For the text-containing cell, return its midpoint in [x, y] coordinate format. 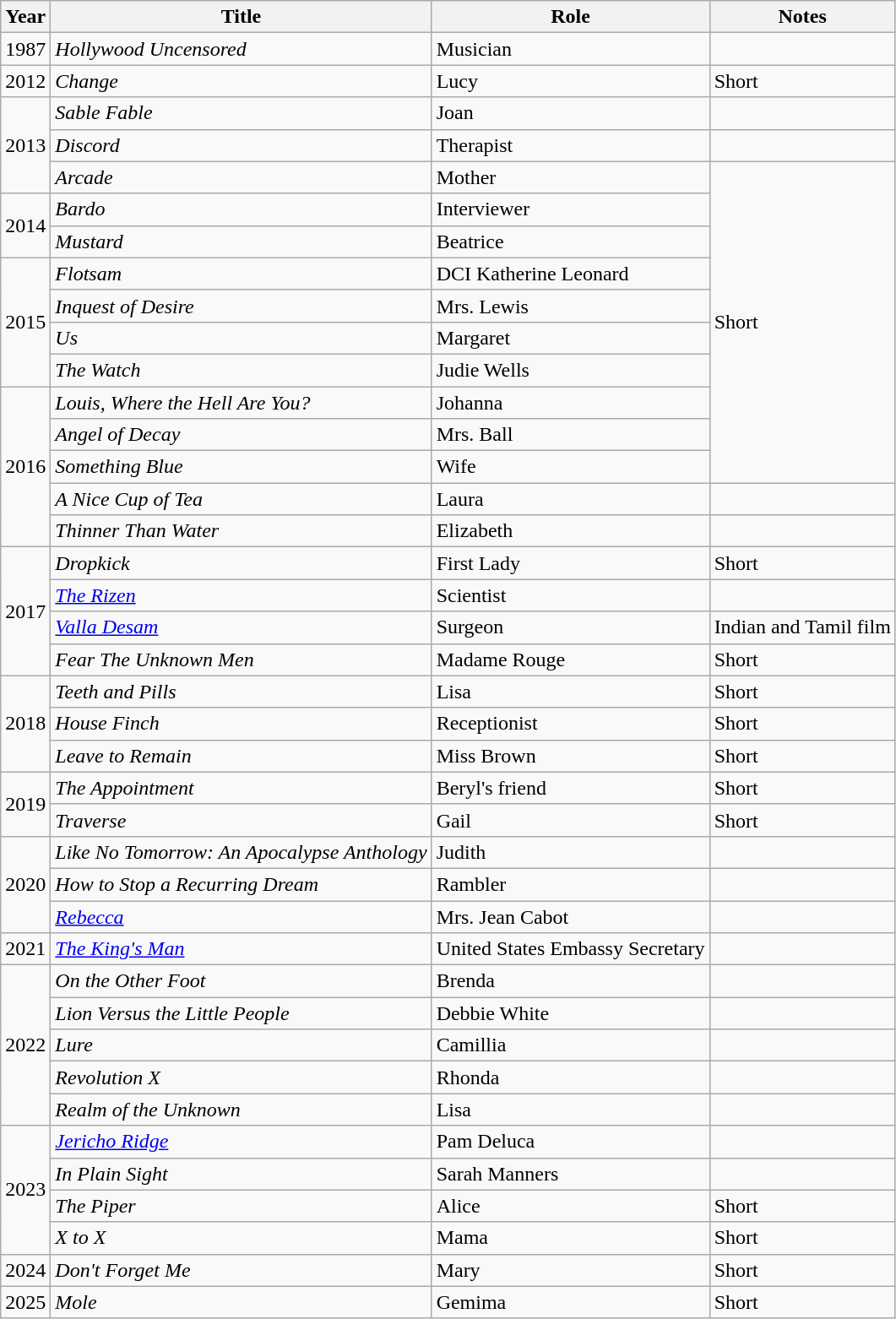
In Plain Sight [242, 1174]
Mother [571, 177]
Dropkick [242, 563]
Surgeon [571, 627]
Us [242, 338]
Judie Wells [571, 370]
The King's Man [242, 949]
2015 [25, 322]
2021 [25, 949]
2013 [25, 145]
Margaret [571, 338]
Rebecca [242, 916]
Arcade [242, 177]
Teeth and Pills [242, 692]
Madame Rouge [571, 659]
Rhonda [571, 1077]
Interviewer [571, 209]
Inquest of Desire [242, 306]
House Finch [242, 724]
Johanna [571, 403]
2016 [25, 467]
Judith [571, 852]
Title [242, 17]
A Nice Cup of Tea [242, 499]
Discord [242, 145]
Scientist [571, 595]
2014 [25, 225]
Angel of Decay [242, 435]
Receptionist [571, 724]
How to Stop a Recurring Dream [242, 884]
Camillia [571, 1045]
X to X [242, 1238]
Mama [571, 1238]
Mole [242, 1302]
Thinner Than Water [242, 531]
2020 [25, 884]
2025 [25, 1302]
Hollywood Uncensored [242, 49]
Year [25, 17]
DCI Katherine Leonard [571, 274]
Wife [571, 467]
Mrs. Lewis [571, 306]
Something Blue [242, 467]
Flotsam [242, 274]
Role [571, 17]
Debbie White [571, 1013]
Revolution X [242, 1077]
2019 [25, 804]
Fear The Unknown Men [242, 659]
2017 [25, 611]
Louis, Where the Hell Are You? [242, 403]
2024 [25, 1270]
Gail [571, 820]
Elizabeth [571, 531]
Pam Deluca [571, 1142]
On the Other Foot [242, 981]
2022 [25, 1045]
2018 [25, 724]
Lion Versus the Little People [242, 1013]
Mary [571, 1270]
Gemima [571, 1302]
Sable Fable [242, 113]
The Rizen [242, 595]
Valla Desam [242, 627]
2012 [25, 81]
Beryl's friend [571, 788]
The Watch [242, 370]
Traverse [242, 820]
Joan [571, 113]
Sarah Manners [571, 1174]
Indian and Tamil film [802, 627]
Musician [571, 49]
Mrs. Jean Cabot [571, 916]
First Lady [571, 563]
Notes [802, 17]
Like No Tomorrow: An Apocalypse Anthology [242, 852]
Bardo [242, 209]
Realm of the Unknown [242, 1110]
Jericho Ridge [242, 1142]
Laura [571, 499]
Alice [571, 1206]
Mustard [242, 242]
The Appointment [242, 788]
Leave to Remain [242, 756]
Mrs. Ball [571, 435]
Don't Forget Me [242, 1270]
Lure [242, 1045]
1987 [25, 49]
Miss Brown [571, 756]
Rambler [571, 884]
2023 [25, 1190]
Brenda [571, 981]
Beatrice [571, 242]
United States Embassy Secretary [571, 949]
Lucy [571, 81]
Therapist [571, 145]
The Piper [242, 1206]
Change [242, 81]
